Provide the [X, Y] coordinate of the cell's center where the given text is located.  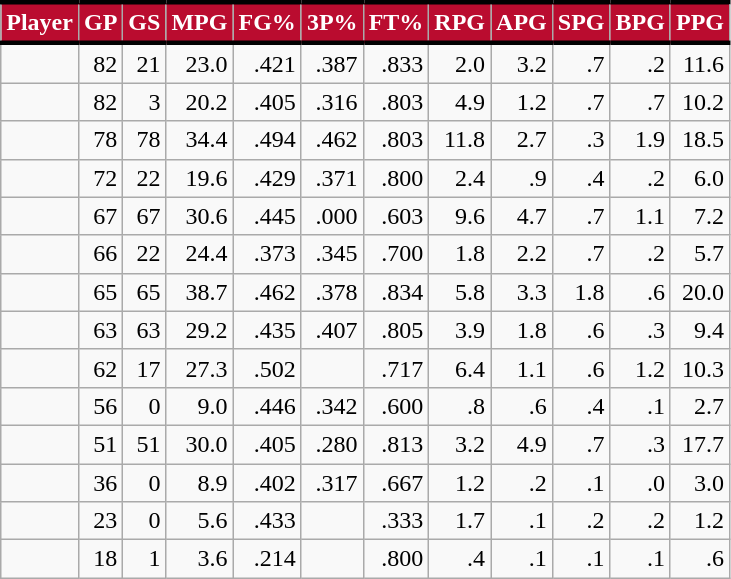
.0 [640, 483]
23 [100, 521]
BPG [640, 22]
18 [100, 559]
APG [522, 22]
.8 [460, 406]
GS [144, 22]
.502 [267, 368]
.387 [332, 63]
.445 [267, 216]
.433 [267, 521]
.000 [332, 216]
36 [100, 483]
.603 [396, 216]
.700 [396, 254]
2.2 [522, 254]
FG% [267, 22]
.429 [267, 178]
19.6 [200, 178]
38.7 [200, 292]
.834 [396, 292]
.333 [396, 521]
6.4 [460, 368]
PPG [700, 22]
.316 [332, 102]
.345 [332, 254]
5.6 [200, 521]
1.9 [640, 140]
.378 [332, 292]
17 [144, 368]
3 [144, 102]
.9 [522, 178]
6.0 [700, 178]
3.6 [200, 559]
30.6 [200, 216]
24.4 [200, 254]
30.0 [200, 444]
MPG [200, 22]
3P% [332, 22]
1.7 [460, 521]
.421 [267, 63]
.813 [396, 444]
5.8 [460, 292]
34.4 [200, 140]
10.3 [700, 368]
29.2 [200, 330]
11.6 [700, 63]
.833 [396, 63]
5.7 [700, 254]
.446 [267, 406]
.805 [396, 330]
66 [100, 254]
.494 [267, 140]
10.2 [700, 102]
3.3 [522, 292]
21 [144, 63]
.717 [396, 368]
.280 [332, 444]
9.4 [700, 330]
SPG [581, 22]
20.0 [700, 292]
4.7 [522, 216]
17.7 [700, 444]
.402 [267, 483]
.667 [396, 483]
2.4 [460, 178]
.317 [332, 483]
3.9 [460, 330]
.214 [267, 559]
.342 [332, 406]
.435 [267, 330]
.600 [396, 406]
.407 [332, 330]
23.0 [200, 63]
56 [100, 406]
3.0 [700, 483]
GP [100, 22]
2.0 [460, 63]
62 [100, 368]
11.8 [460, 140]
7.2 [700, 216]
.371 [332, 178]
FT% [396, 22]
9.6 [460, 216]
1 [144, 559]
9.0 [200, 406]
Player [40, 22]
.373 [267, 254]
18.5 [700, 140]
20.2 [200, 102]
8.9 [200, 483]
72 [100, 178]
RPG [460, 22]
27.3 [200, 368]
